From the cell containing the given text, extract its center point as (x, y) coordinate. 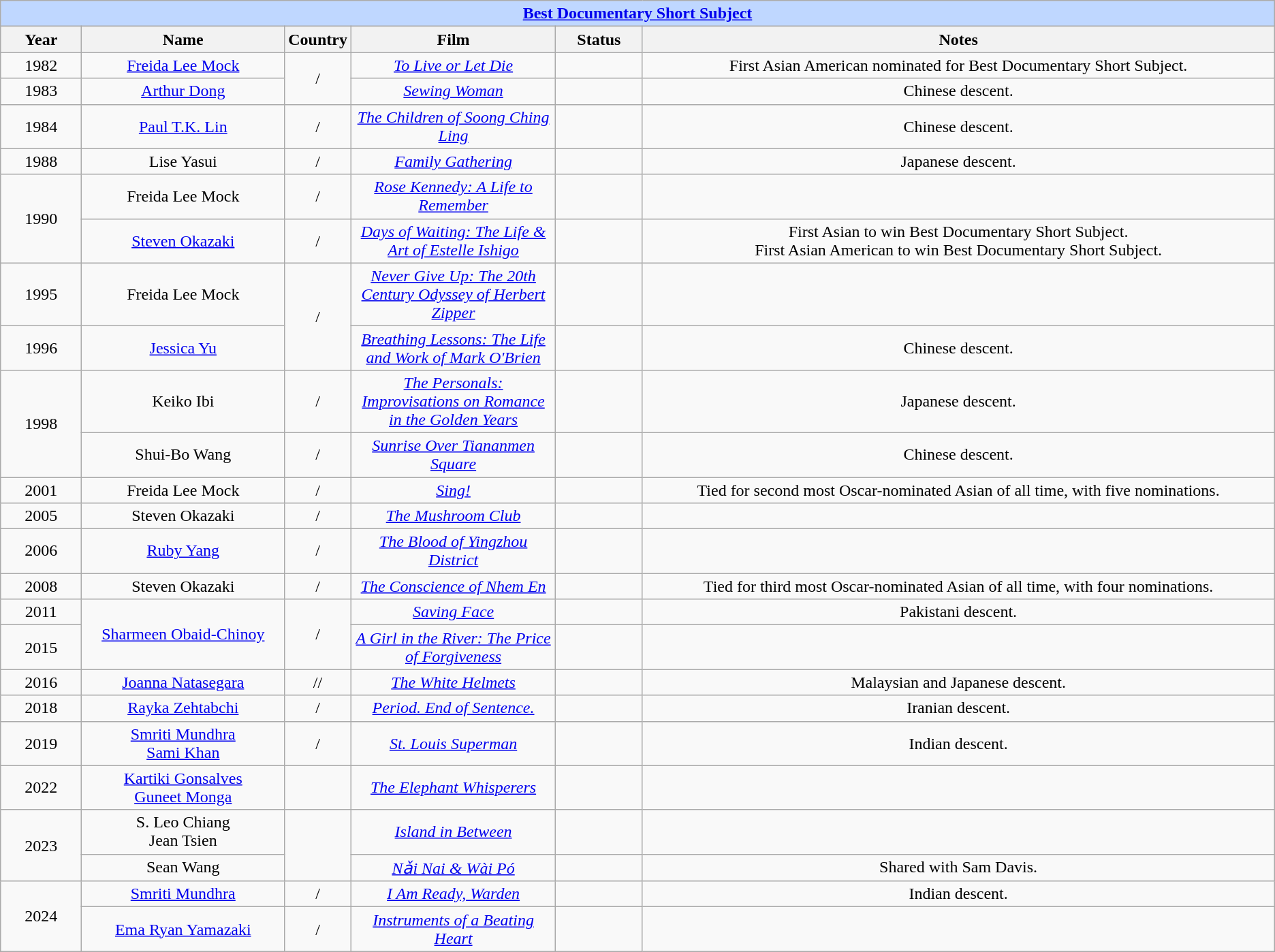
Saving Face (453, 612)
Sunrise Over Tiananmen Square (453, 455)
The Mushroom Club (453, 516)
Country (318, 39)
1990 (41, 219)
Smriti Mundhra (183, 894)
Smriti MundhraSami Khan (183, 744)
The Elephant Whisperers (453, 787)
Tied for second most Oscar-nominated Asian of all time, with five nominations. (958, 490)
Instruments of a Beating Heart (453, 929)
1996 (41, 347)
1998 (41, 424)
2015 (41, 647)
Iranian descent. (958, 708)
2005 (41, 516)
2001 (41, 490)
Name (183, 39)
1988 (41, 161)
The Personals: Improvisations on Romance in the Golden Years (453, 401)
Nǎi Nai & Wài Pó (453, 868)
Never Give Up: The 20th Century Odyssey of Herbert Zipper (453, 294)
Film (453, 39)
Year (41, 39)
To Live or Let Die (453, 65)
Sharmeen Obaid-Chinoy (183, 635)
Period. End of Sentence. (453, 708)
Lise Yasui (183, 161)
1982 (41, 65)
Malaysian and Japanese descent. (958, 682)
2018 (41, 708)
// (318, 682)
Status (599, 39)
S. Leo ChiangJean Tsien (183, 832)
Sean Wang (183, 868)
First Asian to win Best Documentary Short Subject.First Asian American to win Best Documentary Short Subject. (958, 241)
2011 (41, 612)
2022 (41, 787)
Rayka Zehtabchi (183, 708)
Days of Waiting: The Life & Art of Estelle Ishigo (453, 241)
Sing! (453, 490)
Rose Kennedy: A Life to Remember (453, 196)
Sewing Woman (453, 91)
Kartiki GonsalvesGuneet Monga (183, 787)
The Blood of Yingzhou District (453, 552)
2008 (41, 586)
The White Helmets (453, 682)
The Children of Soong Ching Ling (453, 127)
Paul T.K. Lin (183, 127)
Breathing Lessons: The Life and Work of Mark O'Brien (453, 347)
Island in Between (453, 832)
2023 (41, 846)
Tied for third most Oscar-nominated Asian of all time, with four nominations. (958, 586)
I Am Ready, Warden (453, 894)
Keiko Ibi (183, 401)
1984 (41, 127)
Pakistani descent. (958, 612)
Ruby Yang (183, 552)
Best Documentary Short Subject (637, 14)
1983 (41, 91)
Shared with Sam Davis. (958, 868)
Family Gathering (453, 161)
1995 (41, 294)
2016 (41, 682)
A Girl in the River: The Price of Forgiveness (453, 647)
2019 (41, 744)
Ema Ryan Yamazaki (183, 929)
First Asian American nominated for Best Documentary Short Subject. (958, 65)
2024 (41, 917)
Shui-Bo Wang (183, 455)
Joanna Natasegara (183, 682)
Arthur Dong (183, 91)
2006 (41, 552)
The Conscience of Nhem En (453, 586)
Notes (958, 39)
Jessica Yu (183, 347)
St. Louis Superman (453, 744)
